Identify which cell holds the provided text, then report its (x, y) central coordinate. 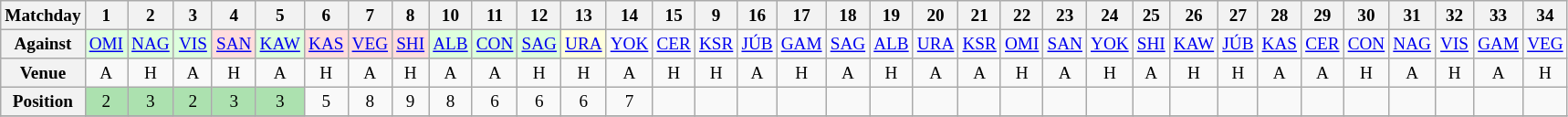
12 (539, 16)
28 (1280, 16)
11 (495, 16)
Against (43, 44)
33 (1499, 16)
Position (43, 101)
27 (1238, 16)
22 (1021, 16)
26 (1194, 16)
Matchday (43, 16)
16 (758, 16)
24 (1110, 16)
19 (892, 16)
14 (630, 16)
29 (1322, 16)
17 (801, 16)
25 (1151, 16)
13 (583, 16)
21 (979, 16)
32 (1454, 16)
Venue (43, 73)
31 (1413, 16)
15 (674, 16)
1 (106, 16)
34 (1546, 16)
10 (451, 16)
18 (848, 16)
23 (1065, 16)
4 (234, 16)
30 (1366, 16)
20 (936, 16)
